Provide the [X, Y] coordinate of the cell's center where the given text is located.  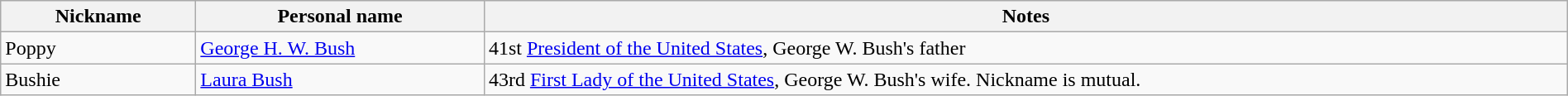
Personal name [341, 17]
George H. W. Bush [341, 48]
Laura Bush [341, 79]
Nickname [98, 17]
43rd First Lady of the United States, George W. Bush's wife. Nickname is mutual. [1025, 79]
Notes [1025, 17]
41st President of the United States, George W. Bush's father [1025, 48]
Bushie [98, 79]
Poppy [98, 48]
